Capture the cell that displays the provided text and extract its [X, Y] central coordinate. 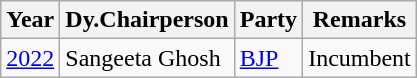
Year [30, 20]
Party [268, 20]
2022 [30, 58]
Remarks [360, 20]
Dy.Chairperson [147, 20]
Incumbent [360, 58]
Sangeeta Ghosh [147, 58]
BJP [268, 58]
